Identify which cell holds the provided text, then report its (X, Y) central coordinate. 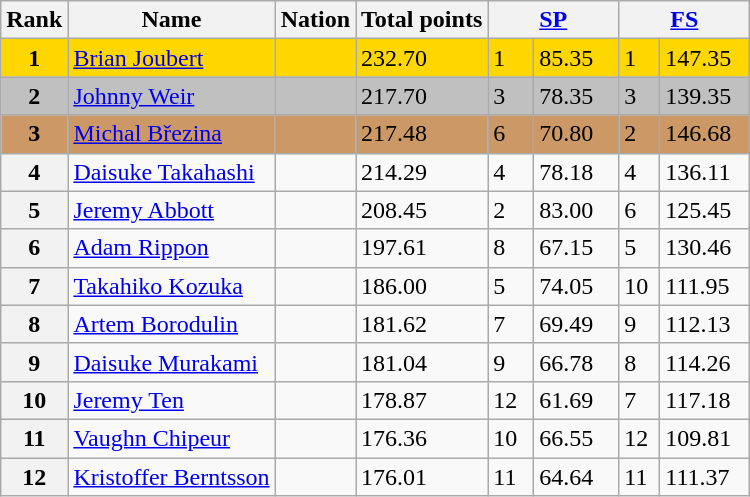
Daisuke Takahashi (172, 172)
146.68 (705, 134)
Artem Borodulin (172, 324)
83.00 (576, 210)
111.95 (705, 286)
Takahiko Kozuka (172, 286)
186.00 (422, 286)
SP (554, 20)
109.81 (705, 438)
Michal Březina (172, 134)
117.18 (705, 400)
Adam Rippon (172, 248)
74.05 (576, 286)
Daisuke Murakami (172, 362)
125.45 (705, 210)
Name (172, 20)
178.87 (422, 400)
112.13 (705, 324)
69.49 (576, 324)
130.46 (705, 248)
176.36 (422, 438)
114.26 (705, 362)
Jeremy Ten (172, 400)
61.69 (576, 400)
147.35 (705, 58)
197.61 (422, 248)
67.15 (576, 248)
Vaughn Chipeur (172, 438)
136.11 (705, 172)
232.70 (422, 58)
176.01 (422, 477)
FS (684, 20)
85.35 (576, 58)
64.64 (576, 477)
78.18 (576, 172)
208.45 (422, 210)
Total points (422, 20)
Nation (315, 20)
181.62 (422, 324)
181.04 (422, 362)
Johnny Weir (172, 96)
Jeremy Abbott (172, 210)
Kristoffer Berntsson (172, 477)
214.29 (422, 172)
78.35 (576, 96)
217.48 (422, 134)
Brian Joubert (172, 58)
139.35 (705, 96)
66.78 (576, 362)
217.70 (422, 96)
70.80 (576, 134)
Rank (34, 20)
111.37 (705, 477)
66.55 (576, 438)
